Find where the given text appears and provide that cell's center as (X, Y) coordinate. 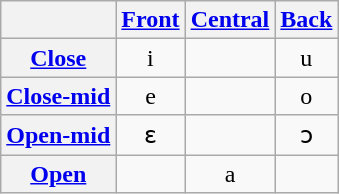
e (150, 96)
ɔ (306, 135)
Close (58, 58)
o (306, 96)
u (306, 58)
Front (150, 20)
Open-mid (58, 135)
a (230, 173)
Close-mid (58, 96)
Open (58, 173)
Central (230, 20)
Back (306, 20)
ɛ (150, 135)
i (150, 58)
